Find where the given text appears and provide that cell's center as (x, y) coordinate. 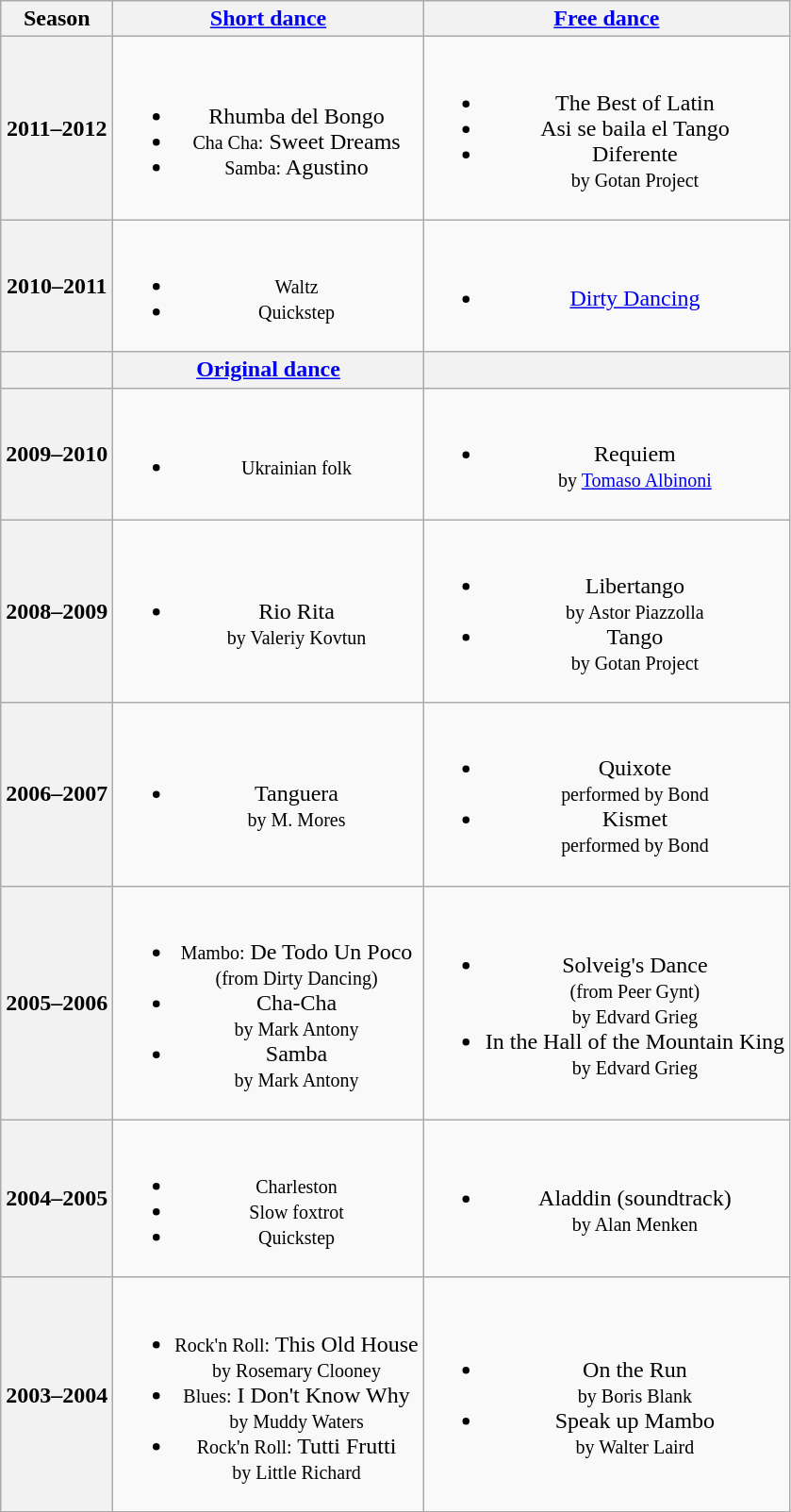
Mambo: De Todo Un Poco (from Dirty Dancing) Cha-Cha by Mark Antony Samba by Mark Antony (268, 1003)
The Best of LatinAsi se baila el TangoDiferente by Gotan Project (606, 128)
Dirty Dancing (606, 286)
Requiem by Tomaso Albinoni (606, 454)
2004–2005 (57, 1198)
Rio Rita by Valeriy Kovtun (268, 611)
Rhumba del BongoCha Cha: Sweet DreamsSamba: Agustino (268, 128)
Rock'n Roll: This Old House by Rosemary Clooney Blues: I Don't Know Why by Muddy Waters Rock'n Roll: Tutti Frutti by Little Richard (268, 1394)
2006–2007 (57, 794)
Original dance (268, 370)
Short dance (268, 19)
WaltzQuickstep (268, 286)
2003–2004 (57, 1394)
On the Run by Boris Blank Speak up Mambo by Walter Laird (606, 1394)
2009–2010 (57, 454)
Season (57, 19)
2011–2012 (57, 128)
CharlestonSlow foxtrotQuickstep (268, 1198)
Ukrainian folk (268, 454)
2005–2006 (57, 1003)
Tanguera by M. Mores (268, 794)
Aladdin (soundtrack) by Alan Menken (606, 1198)
Free dance (606, 19)
Solveig's Dance (from Peer Gynt) by Edvard Grieg In the Hall of the Mountain King by Edvard Grieg (606, 1003)
2008–2009 (57, 611)
Quixote performed by Bond Kismet performed by Bond (606, 794)
Libertango by Astor Piazzolla Tango by Gotan Project (606, 611)
2010–2011 (57, 286)
